Pinpoint the cell where the given text exists, returning its (X, Y) midpoint coordinate. 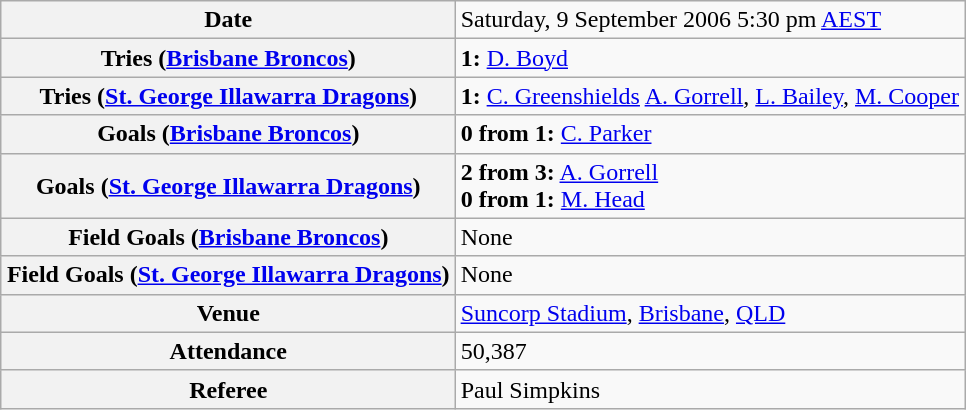
Date (228, 20)
Tries (St. George Illawarra Dragons) (228, 96)
Field Goals (St. George Illawarra Dragons) (228, 275)
1: D. Boyd (710, 58)
Venue (228, 313)
Paul Simpkins (710, 389)
Field Goals (Brisbane Broncos) (228, 237)
Suncorp Stadium, Brisbane, QLD (710, 313)
2 from 3: A. Gorrell 0 from 1: M. Head (710, 186)
Referee (228, 389)
Goals (St. George Illawarra Dragons) (228, 186)
Saturday, 9 September 2006 5:30 pm AEST (710, 20)
Tries (Brisbane Broncos) (228, 58)
Attendance (228, 351)
1: C. Greenshields A. Gorrell, L. Bailey, M. Cooper (710, 96)
0 from 1: C. Parker (710, 134)
50,387 (710, 351)
Goals (Brisbane Broncos) (228, 134)
